From the cell containing the given text, extract its center point as (x, y) coordinate. 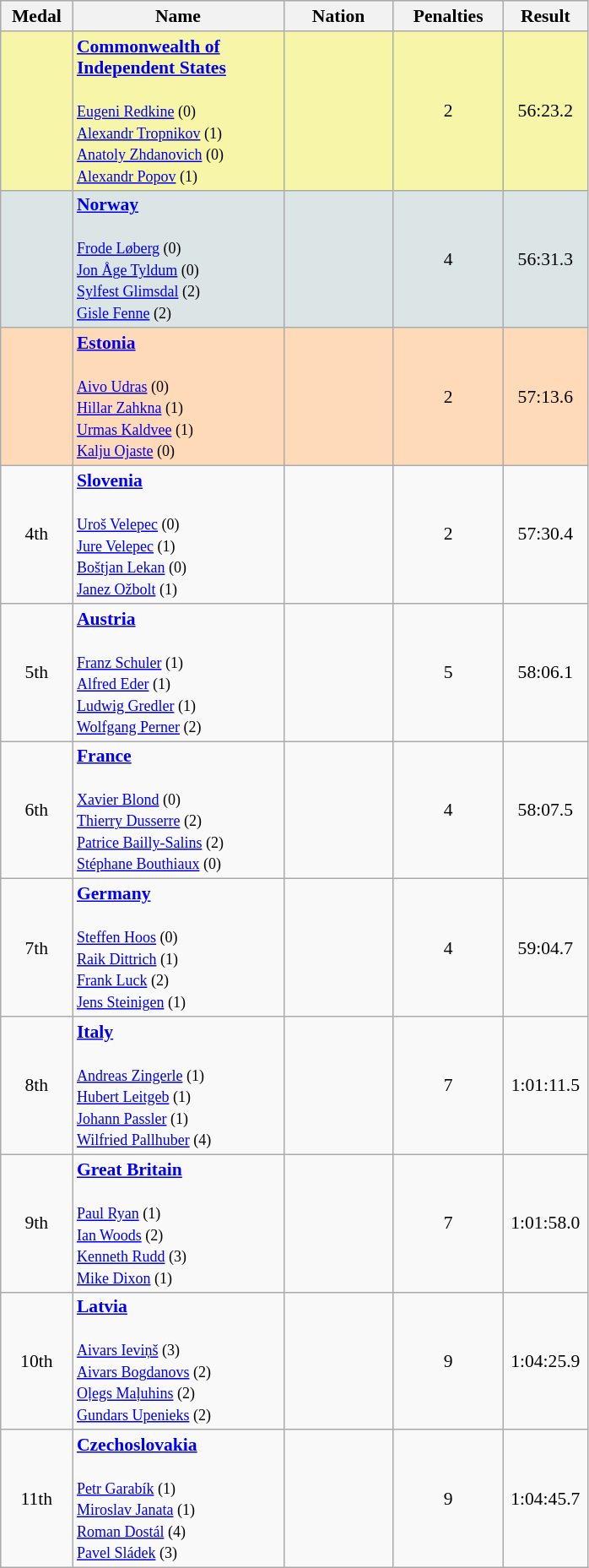
EstoniaAivo Udras (0)Hillar Zahkna (1)Urmas Kaldvee (1)Kalju Ojaste (0) (178, 397)
FranceXavier Blond (0)Thierry Dusserre (2)Patrice Bailly-Salins (2)Stéphane Bouthiaux (0) (178, 811)
5 (448, 672)
10th (37, 1361)
ItalyAndreas Zingerle (1)Hubert Leitgeb (1)Johann Passler (1)Wilfried Pallhuber (4) (178, 1086)
GermanySteffen Hoos (0)Raik Dittrich (1)Frank Luck (2)Jens Steinigen (1) (178, 947)
9th (37, 1223)
Name (178, 16)
56:31.3 (545, 258)
Commonwealth of Independent StatesEugeni Redkine (0)Alexandr Tropnikov (1)Anatoly Zhdanovich (0)Alexandr Popov (1) (178, 111)
5th (37, 672)
1:01:11.5 (545, 1086)
SloveniaUroš Velepec (0)Jure Velepec (1)Boštjan Lekan (0)Janez Ožbolt (1) (178, 535)
LatviaAivars Ieviņš (3)Aivars Bogdanovs (2)Oļegs Maļuhins (2)Gundars Upenieks (2) (178, 1361)
7th (37, 947)
8th (37, 1086)
Result (545, 16)
58:07.5 (545, 811)
57:30.4 (545, 535)
4th (37, 535)
57:13.6 (545, 397)
Medal (37, 16)
Penalties (448, 16)
Nation (338, 16)
1:04:45.7 (545, 1500)
11th (37, 1500)
6th (37, 811)
59:04.7 (545, 947)
AustriaFranz Schuler (1)Alfred Eder (1)Ludwig Gredler (1)Wolfgang Perner (2) (178, 672)
Great BritainPaul Ryan (1)Ian Woods (2)Kenneth Rudd (3)Mike Dixon (1) (178, 1223)
1:01:58.0 (545, 1223)
58:06.1 (545, 672)
56:23.2 (545, 111)
NorwayFrode Løberg (0)Jon Åge Tyldum (0)Sylfest Glimsdal (2)Gisle Fenne (2) (178, 258)
1:04:25.9 (545, 1361)
CzechoslovakiaPetr Garabík (1)Miroslav Janata (1)Roman Dostál (4)Pavel Sládek (3) (178, 1500)
